Determine the [X, Y] coordinate at the center of the cell enclosing the given text.  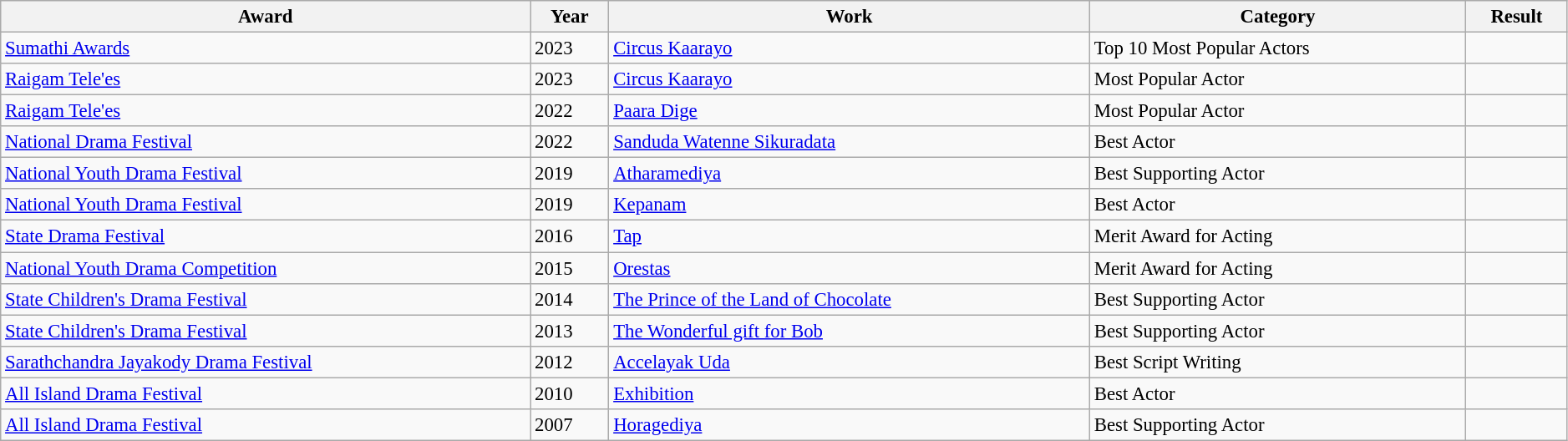
Sanduda Watenne Sikuradata [850, 142]
2016 [570, 236]
Accelayak Uda [850, 362]
Award [266, 17]
The Wonderful gift for Bob [850, 331]
National Youth Drama Competition [266, 268]
Year [570, 17]
Category [1277, 17]
Paara Dige [850, 111]
2012 [570, 362]
Orestas [850, 268]
2015 [570, 268]
The Prince of the Land of Chocolate [850, 299]
2014 [570, 299]
Atharamediya [850, 174]
2007 [570, 425]
Exhibition [850, 393]
Top 10 Most Popular Actors [1277, 48]
Horagediya [850, 425]
2010 [570, 393]
Tap [850, 236]
Result [1517, 17]
National Drama Festival [266, 142]
Kepanam [850, 205]
Best Script Writing [1277, 362]
Work [850, 17]
Sumathi Awards [266, 48]
Sarathchandra Jayakody Drama Festival [266, 362]
2013 [570, 331]
State Drama Festival [266, 236]
